From the cell containing the given text, extract its center point as (X, Y) coordinate. 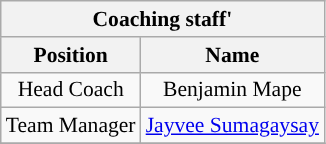
Coaching staff' (162, 19)
Team Manager (71, 126)
Benjamin Mape (232, 90)
Name (232, 55)
Head Coach (71, 90)
Position (71, 55)
Jayvee Sumagaysay (232, 126)
